Pinpoint the cell where the given text exists, returning its (X, Y) midpoint coordinate. 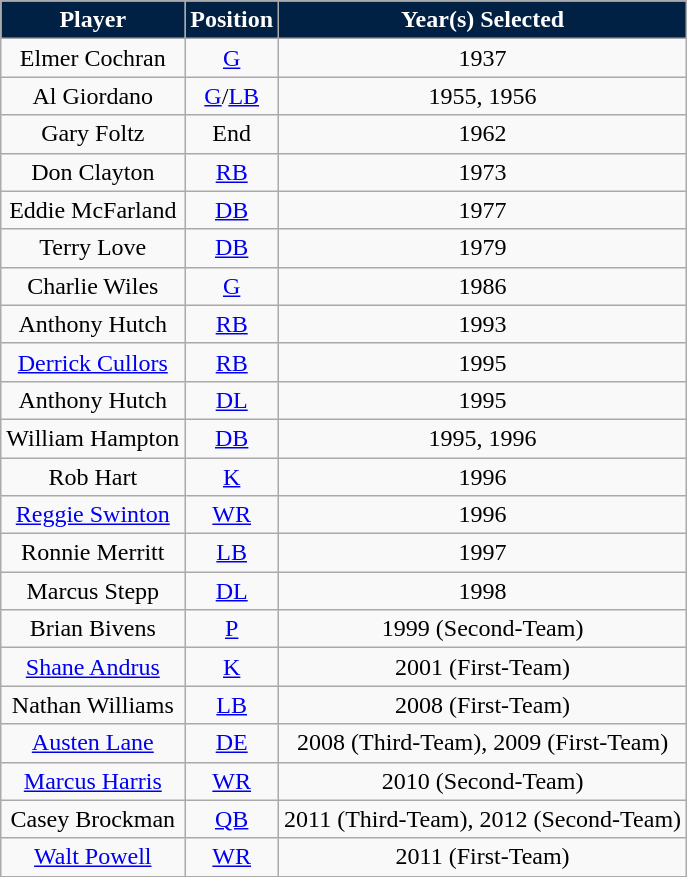
1999 (Second-Team) (483, 629)
Derrick Cullors (93, 362)
Ronnie Merritt (93, 553)
Shane Andrus (93, 667)
2001 (First-Team) (483, 667)
1977 (483, 210)
Reggie Swinton (93, 515)
QB (232, 819)
Marcus Harris (93, 781)
Year(s) Selected (483, 20)
1979 (483, 248)
End (232, 134)
1986 (483, 286)
2008 (First-Team) (483, 705)
Charlie Wiles (93, 286)
Austen Lane (93, 743)
Position (232, 20)
2008 (Third-Team), 2009 (First-Team) (483, 743)
1955, 1956 (483, 96)
Nathan Williams (93, 705)
1993 (483, 324)
Casey Brockman (93, 819)
Eddie McFarland (93, 210)
William Hampton (93, 438)
1962 (483, 134)
Don Clayton (93, 172)
1995, 1996 (483, 438)
2011 (Third-Team), 2012 (Second-Team) (483, 819)
G/LB (232, 96)
Brian Bivens (93, 629)
P (232, 629)
2011 (First-Team) (483, 857)
1997 (483, 553)
Terry Love (93, 248)
Rob Hart (93, 477)
Gary Foltz (93, 134)
2010 (Second-Team) (483, 781)
Player (93, 20)
1973 (483, 172)
Elmer Cochran (93, 58)
Al Giordano (93, 96)
Walt Powell (93, 857)
DE (232, 743)
1998 (483, 591)
Marcus Stepp (93, 591)
1937 (483, 58)
